Scan for the cell matching the given text and deliver its (X, Y) coordinate at center. 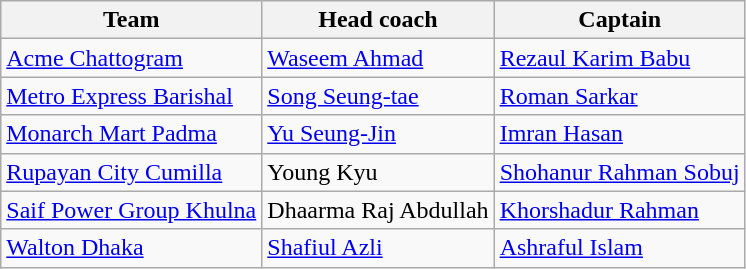
Saif Power Group Khulna (132, 210)
Metro Express Barishal (132, 96)
Dhaarma Raj Abdullah (378, 210)
Rezaul Karim Babu (620, 58)
Ashraful Islam (620, 248)
Imran Hasan (620, 134)
Khorshadur Rahman (620, 210)
Shohanur Rahman Sobuj (620, 172)
Waseem Ahmad (378, 58)
Monarch Mart Padma (132, 134)
Head coach (378, 20)
Young Kyu (378, 172)
Rupayan City Cumilla (132, 172)
Shafiul Azli (378, 248)
Song Seung-tae (378, 96)
Yu Seung-Jin (378, 134)
Walton Dhaka (132, 248)
Roman Sarkar (620, 96)
Acme Chattogram (132, 58)
Team (132, 20)
Captain (620, 20)
